Search for the cell housing the specified text and yield its (X, Y) center coordinate. 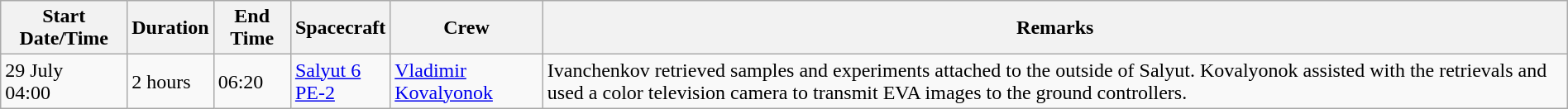
Spacecraft (340, 28)
2 hours (170, 81)
Crew (466, 28)
Duration (170, 28)
Vladimir Kovalyonok (466, 81)
Start Date/Time (65, 28)
Remarks (1055, 28)
Salyut 6PE-2 (340, 81)
06:20 (251, 81)
End Time (251, 28)
29 July04:00 (65, 81)
